Output the [X, Y] coordinate of the center of the cell containing the given text.  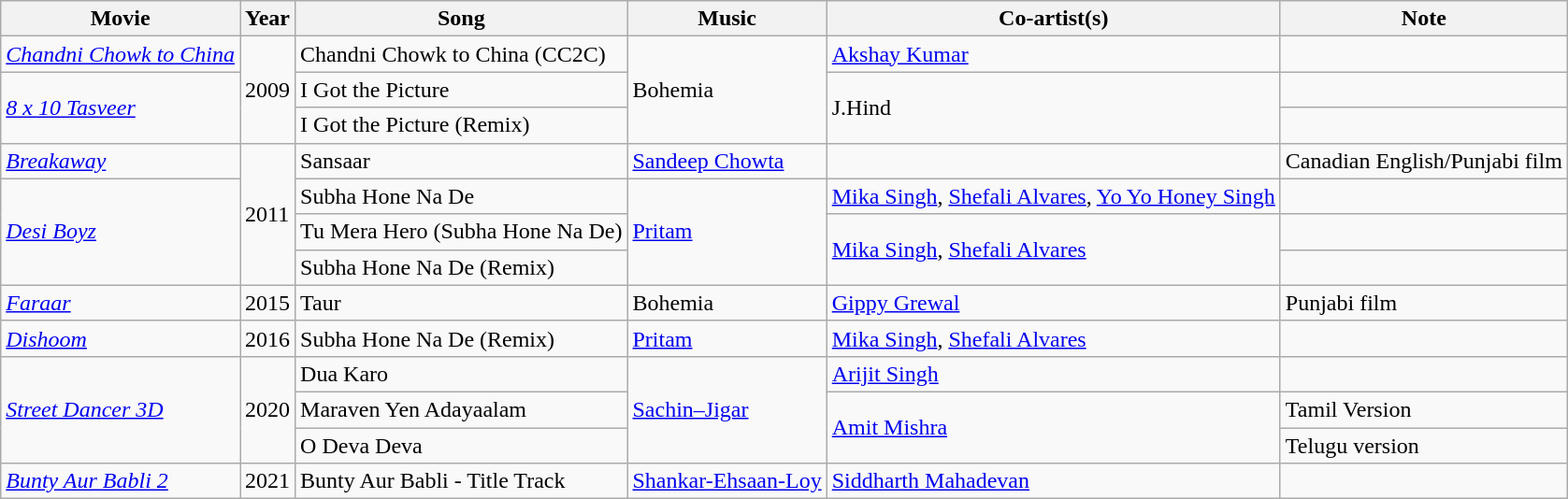
I Got the Picture (Remix) [462, 125]
I Got the Picture [462, 90]
Tu Mera Hero (Subha Hone Na De) [462, 232]
Maraven Yen Adayaalam [462, 409]
2015 [267, 303]
Faraar [121, 303]
Year [267, 19]
Sachin–Jigar [727, 409]
Subha Hone Na De [462, 196]
Breakaway [121, 161]
2020 [267, 409]
Music [727, 19]
Tamil Version [1423, 409]
Sansaar [462, 161]
Amit Mishra [1053, 427]
Movie [121, 19]
Dishoom [121, 338]
Street Dancer 3D [121, 409]
J.Hind [1053, 107]
Gippy Grewal [1053, 303]
8 x 10 Tasveer [121, 107]
Akshay Kumar [1053, 54]
Chandni Chowk to China [121, 54]
Mika Singh, Shefali Alvares, Yo Yo Honey Singh [1053, 196]
Bunty Aur Babli - Title Track [462, 481]
Telugu version [1423, 446]
Chandni Chowk to China (CC2C) [462, 54]
2016 [267, 338]
Sandeep Chowta [727, 161]
Song [462, 19]
Desi Boyz [121, 232]
2011 [267, 214]
O Deva Deva [462, 446]
Siddharth Mahadevan [1053, 481]
Co-artist(s) [1053, 19]
Dua Karo [462, 374]
2021 [267, 481]
Shankar-Ehsaan-Loy [727, 481]
Bunty Aur Babli 2 [121, 481]
Punjabi film [1423, 303]
2009 [267, 90]
Note [1423, 19]
Arijit Singh [1053, 374]
Canadian English/Punjabi film [1423, 161]
Taur [462, 303]
